Determine the [X, Y] coordinate at the center of the cell enclosing the given text.  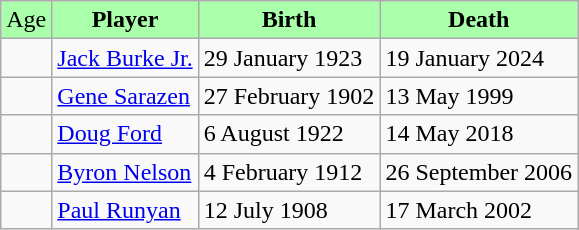
4 February 1912 [289, 172]
Byron Nelson [125, 172]
29 January 1923 [289, 58]
Jack Burke Jr. [125, 58]
12 July 1908 [289, 210]
Death [479, 20]
Doug Ford [125, 134]
Paul Runyan [125, 210]
Age [26, 20]
Birth [289, 20]
Player [125, 20]
26 September 2006 [479, 172]
6 August 1922 [289, 134]
13 May 1999 [479, 96]
17 March 2002 [479, 210]
27 February 1902 [289, 96]
14 May 2018 [479, 134]
19 January 2024 [479, 58]
Gene Sarazen [125, 96]
